From the cell containing the given text, extract its center point as (X, Y) coordinate. 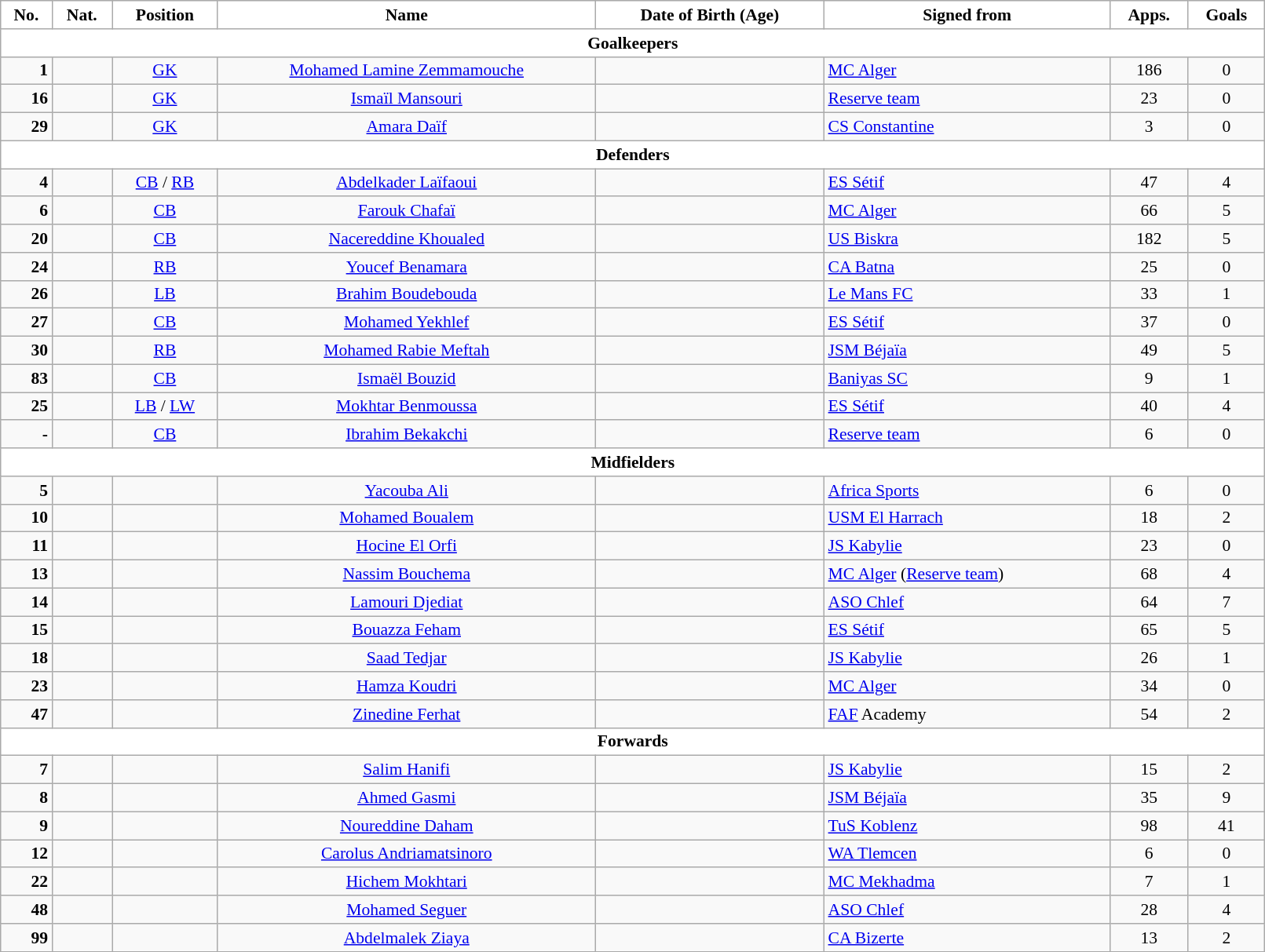
Apps. (1150, 15)
Ibrahim Bekakchi (407, 435)
Africa Sports (967, 491)
27 (27, 323)
68 (1150, 574)
Position (165, 15)
MC Mekhadma (967, 882)
16 (27, 99)
Brahim Boudebouda (407, 294)
12 (27, 854)
Ismaël Bouzid (407, 378)
34 (1150, 686)
66 (1150, 211)
40 (1150, 407)
Hocine El Orfi (407, 546)
182 (1150, 239)
33 (1150, 294)
- (27, 435)
Noureddine Daham (407, 826)
14 (27, 602)
Baniyas SC (967, 378)
Ismaïl Mansouri (407, 99)
3 (1150, 127)
98 (1150, 826)
11 (27, 546)
8 (27, 798)
Ahmed Gasmi (407, 798)
Hichem Mokhtari (407, 882)
65 (1150, 630)
No. (27, 15)
Lamouri Djediat (407, 602)
CA Bizerte (967, 938)
Mokhtar Benmoussa (407, 407)
Name (407, 15)
49 (1150, 351)
CS Constantine (967, 127)
CB / RB (165, 183)
Defenders (633, 155)
Mohamed Lamine Zemmamouche (407, 71)
Amara Daïf (407, 127)
Signed from (967, 15)
WA Tlemcen (967, 854)
Carolus Andriamatsinoro (407, 854)
Bouazza Feham (407, 630)
Mohamed Yekhlef (407, 323)
LB (165, 294)
10 (27, 518)
Yacouba Ali (407, 491)
FAF Academy (967, 714)
37 (1150, 323)
CA Batna (967, 267)
USM El Harrach (967, 518)
Midfielders (633, 462)
Goals (1227, 15)
Nassim Bouchema (407, 574)
64 (1150, 602)
Nacereddine Khoualed (407, 239)
Mohamed Boualem (407, 518)
41 (1227, 826)
Mohamed Rabie Meftah (407, 351)
48 (27, 910)
99 (27, 938)
Salim Hanifi (407, 770)
Youcef Benamara (407, 267)
83 (27, 378)
29 (27, 127)
Mohamed Seguer (407, 910)
54 (1150, 714)
Nat. (82, 15)
186 (1150, 71)
US Biskra (967, 239)
MC Alger (Reserve team) (967, 574)
Abdelkader Laïfaoui (407, 183)
Forwards (633, 742)
22 (27, 882)
Zinedine Ferhat (407, 714)
Le Mans FC (967, 294)
20 (27, 239)
Goalkeepers (633, 43)
28 (1150, 910)
Saad Tedjar (407, 658)
LB / LW (165, 407)
35 (1150, 798)
30 (27, 351)
Date of Birth (Age) (710, 15)
TuS Koblenz (967, 826)
Farouk Chafaï (407, 211)
24 (27, 267)
Abdelmalek Ziaya (407, 938)
Hamza Koudri (407, 686)
